Identify which cell holds the provided text, then report its [X, Y] central coordinate. 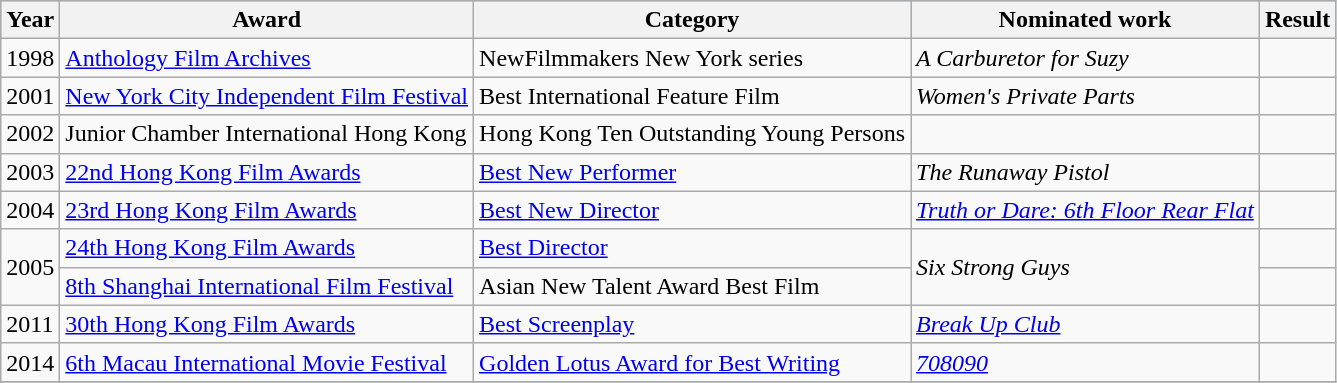
Result [1297, 20]
1998 [30, 58]
2011 [30, 324]
Best New Performer [692, 172]
2001 [30, 96]
30th Hong Kong Film Awards [267, 324]
24th Hong Kong Film Awards [267, 248]
Best Screenplay [692, 324]
Best New Director [692, 210]
Category [692, 20]
Break Up Club [1084, 324]
Award [267, 20]
NewFilmmakers New York series [692, 58]
22nd Hong Kong Film Awards [267, 172]
Six Strong Guys [1084, 267]
2005 [30, 267]
Hong Kong Ten Outstanding Young Persons [692, 134]
Best International Feature Film [692, 96]
2004 [30, 210]
Year [30, 20]
Anthology Film Archives [267, 58]
Nominated work [1084, 20]
6th Macau International Movie Festival [267, 362]
Women's Private Parts [1084, 96]
2002 [30, 134]
2014 [30, 362]
23rd Hong Kong Film Awards [267, 210]
708090 [1084, 362]
The Runaway Pistol [1084, 172]
Junior Chamber International Hong Kong [267, 134]
A Carburetor for Suzy [1084, 58]
2003 [30, 172]
Best Director [692, 248]
New York City Independent Film Festival [267, 96]
Golden Lotus Award for Best Writing [692, 362]
Asian New Talent Award Best Film [692, 286]
8th Shanghai International Film Festival [267, 286]
Truth or Dare: 6th Floor Rear Flat [1084, 210]
